Locate the cell with the specified text and output its [X, Y] center coordinate. 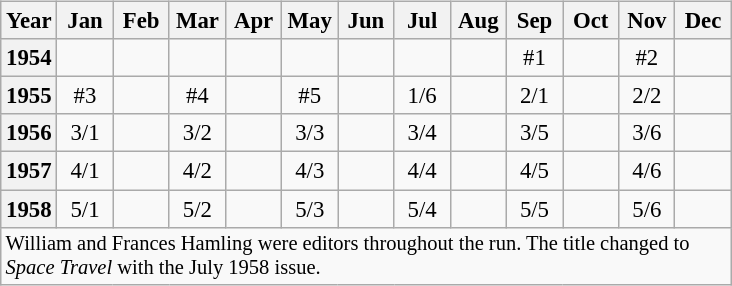
1/6 [422, 96]
3/2 [197, 133]
3/3 [310, 133]
#5 [310, 96]
#3 [85, 96]
3/4 [422, 133]
5/6 [647, 209]
1957 [29, 171]
3/1 [85, 133]
2/2 [647, 96]
Feb [141, 21]
Dec [703, 21]
5/5 [534, 209]
1956 [29, 133]
1955 [29, 96]
Sep [534, 21]
4/3 [310, 171]
#2 [647, 58]
4/5 [534, 171]
5/2 [197, 209]
Year [29, 21]
Jul [422, 21]
Jun [366, 21]
1958 [29, 209]
5/1 [85, 209]
Oct [591, 21]
1954 [29, 58]
5/3 [310, 209]
Aug [478, 21]
Nov [647, 21]
5/4 [422, 209]
4/4 [422, 171]
4/2 [197, 171]
3/5 [534, 133]
4/1 [85, 171]
2/1 [534, 96]
Mar [197, 21]
#4 [197, 96]
3/6 [647, 133]
Jan [85, 21]
Apr [253, 21]
William and Frances Hamling were editors throughout the run. The title changed toSpace Travel with the July 1958 issue. [366, 256]
May [310, 21]
4/6 [647, 171]
#1 [534, 58]
